Find where the given text appears and provide that cell's center as [X, Y] coordinate. 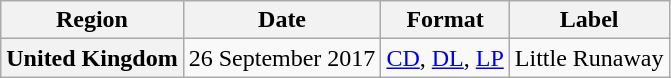
Region [92, 20]
Format [445, 20]
United Kingdom [92, 58]
Label [589, 20]
Little Runaway [589, 58]
Date [282, 20]
26 September 2017 [282, 58]
CD, DL, LP [445, 58]
